For the text-containing cell, return its midpoint in (X, Y) coordinate format. 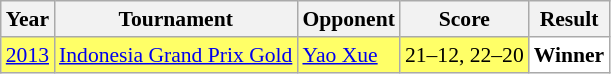
21–12, 22–20 (464, 55)
Score (464, 19)
Result (570, 19)
Winner (570, 55)
Opponent (348, 19)
Yao Xue (348, 55)
Tournament (176, 19)
Indonesia Grand Prix Gold (176, 55)
2013 (28, 55)
Year (28, 19)
